Return the [X, Y] coordinate for the center point of the cell that contains the specified text.  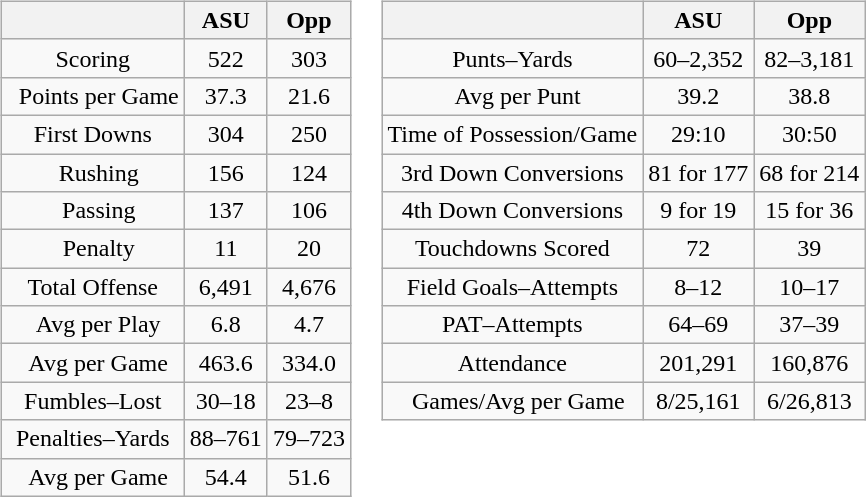
4,676 [308, 287]
522 [226, 58]
81 for 177 [698, 173]
Punts–Yards [512, 58]
124 [308, 173]
8–12 [698, 287]
Total Offense [92, 287]
37–39 [810, 325]
Scoring [92, 58]
201,291 [698, 363]
39 [810, 249]
Rushing [92, 173]
37.3 [226, 96]
60–2,352 [698, 58]
30:50 [810, 134]
First Downs [92, 134]
137 [226, 211]
64–69 [698, 325]
39.2 [698, 96]
463.6 [226, 363]
Avg per Punt [512, 96]
88–761 [226, 439]
4th Down Conversions [512, 211]
334.0 [308, 363]
79–723 [308, 439]
106 [308, 211]
6.8 [226, 325]
Penalty [92, 249]
Avg per Play [92, 325]
20 [308, 249]
4.7 [308, 325]
3rd Down Conversions [512, 173]
9 for 19 [698, 211]
303 [308, 58]
30–18 [226, 401]
160,876 [810, 363]
Passing [92, 211]
82–3,181 [810, 58]
6,491 [226, 287]
6/26,813 [810, 401]
Field Goals–Attempts [512, 287]
PAT–Attempts [512, 325]
Penalties–Yards [92, 439]
156 [226, 173]
29:10 [698, 134]
250 [308, 134]
68 for 214 [810, 173]
51.6 [308, 477]
Time of Possession/Game [512, 134]
15 for 36 [810, 211]
304 [226, 134]
Touchdowns Scored [512, 249]
8/25,161 [698, 401]
Attendance [512, 363]
Fumbles–Lost [92, 401]
54.4 [226, 477]
Points per Game [92, 96]
21.6 [308, 96]
Games/Avg per Game [512, 401]
10–17 [810, 287]
72 [698, 249]
38.8 [810, 96]
11 [226, 249]
23–8 [308, 401]
